Detect which cell encompasses the target text, then output its [X, Y] center coordinate. 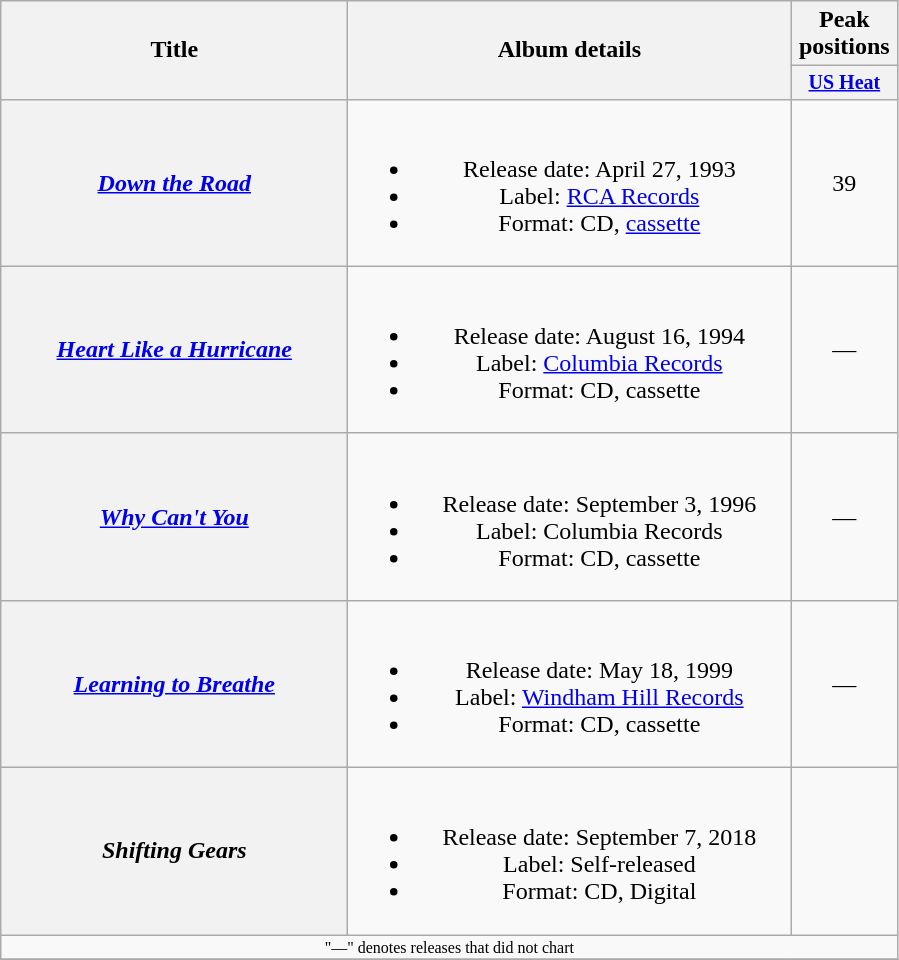
Title [174, 50]
Down the Road [174, 182]
Release date: May 18, 1999Label: Windham Hill RecordsFormat: CD, cassette [570, 684]
Release date: April 27, 1993Label: RCA RecordsFormat: CD, cassette [570, 182]
"—" denotes releases that did not chart [450, 947]
Why Can't You [174, 516]
US Heat [844, 82]
Release date: August 16, 1994Label: Columbia RecordsFormat: CD, cassette [570, 350]
Release date: September 3, 1996Label: Columbia RecordsFormat: CD, cassette [570, 516]
Heart Like a Hurricane [174, 350]
39 [844, 182]
Learning to Breathe [174, 684]
Shifting Gears [174, 852]
Release date: September 7, 2018Label: Self-releasedFormat: CD, Digital [570, 852]
Peak positions [844, 34]
Album details [570, 50]
